Find where the given text appears and provide that cell's center as (X, Y) coordinate. 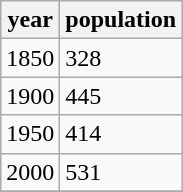
2000 (30, 172)
445 (121, 96)
1900 (30, 96)
328 (121, 58)
1950 (30, 134)
year (30, 20)
1850 (30, 58)
531 (121, 172)
population (121, 20)
414 (121, 134)
